Search for the cell housing the specified text and yield its (x, y) center coordinate. 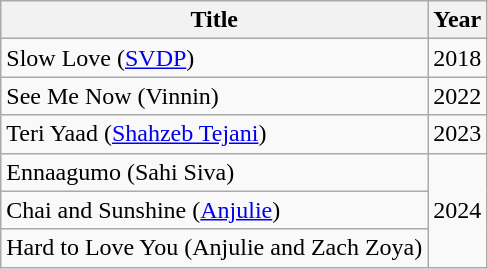
Chai and Sunshine (Anjulie) (214, 210)
2022 (458, 96)
See Me Now (Vinnin) (214, 96)
Slow Love (SVDP) (214, 58)
Ennaagumo (Sahi Siva) (214, 172)
2023 (458, 134)
Hard to Love You (Anjulie and Zach Zoya) (214, 248)
2024 (458, 210)
Teri Yaad (Shahzeb Tejani) (214, 134)
Title (214, 20)
2018 (458, 58)
Year (458, 20)
